Pinpoint the cell where the given text exists, returning its (X, Y) midpoint coordinate. 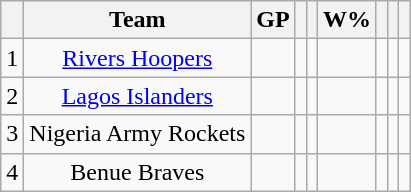
Nigeria Army Rockets (138, 134)
2 (12, 96)
GP (273, 20)
Rivers Hoopers (138, 58)
3 (12, 134)
Benue Braves (138, 172)
Team (138, 20)
1 (12, 58)
Lagos Islanders (138, 96)
4 (12, 172)
W% (346, 20)
